Pinpoint the cell where the given text exists, returning its [x, y] midpoint coordinate. 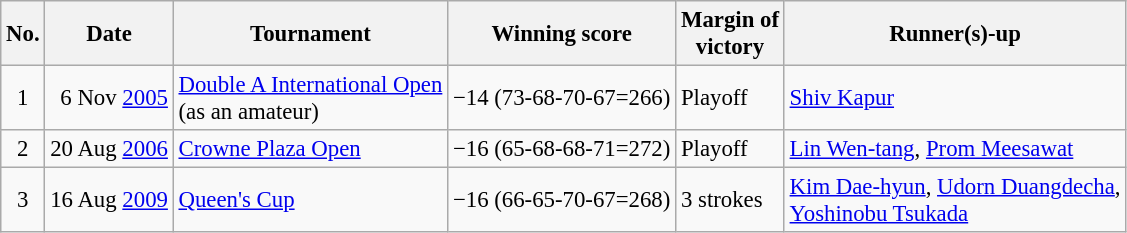
6 Nov 2005 [109, 98]
Runner(s)-up [954, 34]
−14 (73-68-70-67=266) [562, 98]
Queen's Cup [310, 200]
No. [23, 34]
3 strokes [730, 200]
Kim Dae-hyun, Udorn Duangdecha, Yoshinobu Tsukada [954, 200]
Winning score [562, 34]
3 [23, 200]
Lin Wen-tang, Prom Meesawat [954, 149]
−16 (65-68-68-71=272) [562, 149]
Shiv Kapur [954, 98]
1 [23, 98]
Crowne Plaza Open [310, 149]
Tournament [310, 34]
Margin ofvictory [730, 34]
Date [109, 34]
2 [23, 149]
−16 (66-65-70-67=268) [562, 200]
Double A International Open(as an amateur) [310, 98]
20 Aug 2006 [109, 149]
16 Aug 2009 [109, 200]
